Provide the [X, Y] coordinate of the cell's center where the given text is located.  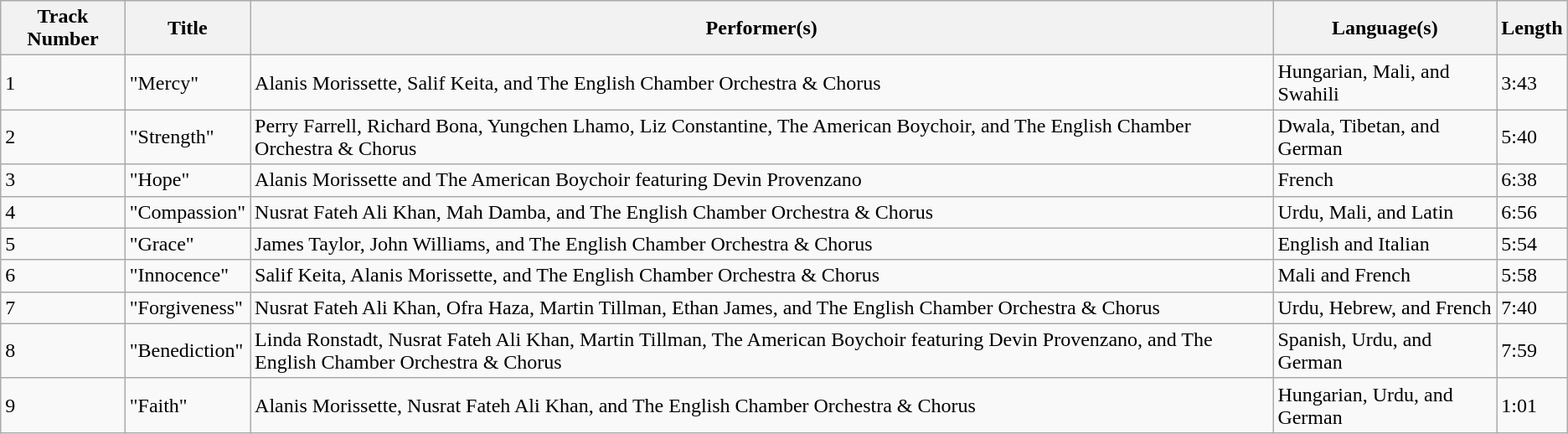
"Faith" [188, 406]
5:58 [1532, 276]
5:54 [1532, 244]
Urdu, Hebrew, and French [1385, 307]
Spanish, Urdu, and German [1385, 350]
9 [63, 406]
8 [63, 350]
Performer(s) [762, 28]
3 [63, 180]
4 [63, 212]
6:56 [1532, 212]
Hungarian, Urdu, and German [1385, 406]
"Compassion" [188, 212]
"Strength" [188, 137]
3:43 [1532, 82]
"Hope" [188, 180]
Nusrat Fateh Ali Khan, Ofra Haza, Martin Tillman, Ethan James, and The English Chamber Orchestra & Chorus [762, 307]
1 [63, 82]
7:40 [1532, 307]
Perry Farrell, Richard Bona, Yungchen Lhamo, Liz Constantine, The American Boychoir, and The English Chamber Orchestra & Chorus [762, 137]
Hungarian, Mali, and Swahili [1385, 82]
Length [1532, 28]
Urdu, Mali, and Latin [1385, 212]
5 [63, 244]
1:01 [1532, 406]
Alanis Morissette and The American Boychoir featuring Devin Provenzano [762, 180]
Language(s) [1385, 28]
Mali and French [1385, 276]
6:38 [1532, 180]
2 [63, 137]
Nusrat Fateh Ali Khan, Mah Damba, and The English Chamber Orchestra & Chorus [762, 212]
"Grace" [188, 244]
Salif Keita, Alanis Morissette, and The English Chamber Orchestra & Chorus [762, 276]
James Taylor, John Williams, and The English Chamber Orchestra & Chorus [762, 244]
"Forgiveness" [188, 307]
Dwala, Tibetan, and German [1385, 137]
5:40 [1532, 137]
English and Italian [1385, 244]
Alanis Morissette, Nusrat Fateh Ali Khan, and The English Chamber Orchestra & Chorus [762, 406]
6 [63, 276]
7:59 [1532, 350]
Title [188, 28]
"Benediction" [188, 350]
Linda Ronstadt, Nusrat Fateh Ali Khan, Martin Tillman, The American Boychoir featuring Devin Provenzano, and The English Chamber Orchestra & Chorus [762, 350]
"Mercy" [188, 82]
"Innocence" [188, 276]
French [1385, 180]
Alanis Morissette, Salif Keita, and The English Chamber Orchestra & Chorus [762, 82]
Track Number [63, 28]
7 [63, 307]
